Return the [x, y] coordinate for the center point of the cell that contains the specified text.  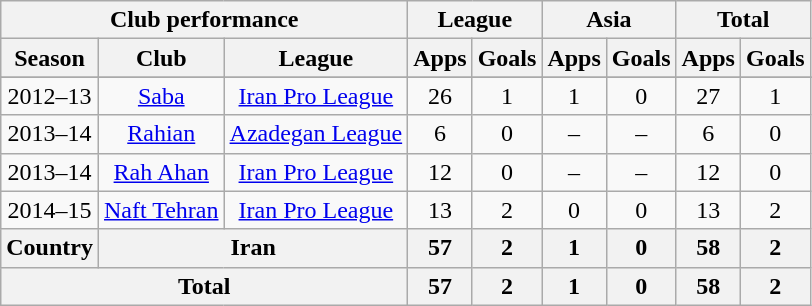
Rah Ahan [161, 172]
Country [50, 248]
2014–15 [50, 210]
2012–13 [50, 96]
Azadegan League [316, 134]
26 [440, 96]
Naft Tehran [161, 210]
Iran [252, 248]
27 [708, 96]
Asia [609, 20]
Rahian [161, 134]
Saba [161, 96]
Club [161, 58]
Club performance [204, 20]
Season [50, 58]
